Output the [X, Y] coordinate of the center of the cell containing the given text.  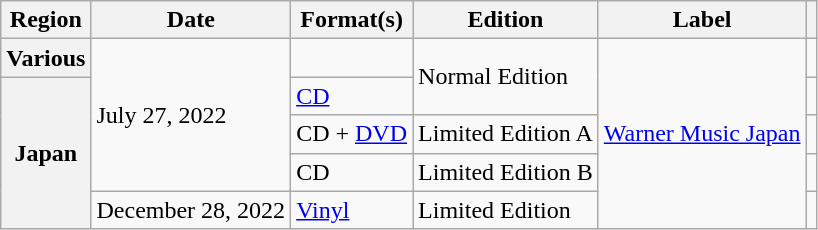
Limited Edition B [506, 172]
Edition [506, 20]
Normal Edition [506, 77]
Warner Music Japan [702, 134]
July 27, 2022 [191, 115]
Japan [46, 153]
Region [46, 20]
Limited Edition [506, 210]
Limited Edition A [506, 134]
Format(s) [352, 20]
Various [46, 58]
December 28, 2022 [191, 210]
CD + DVD [352, 134]
Date [191, 20]
Label [702, 20]
Vinyl [352, 210]
